Identify which cell holds the provided text, then report its (x, y) central coordinate. 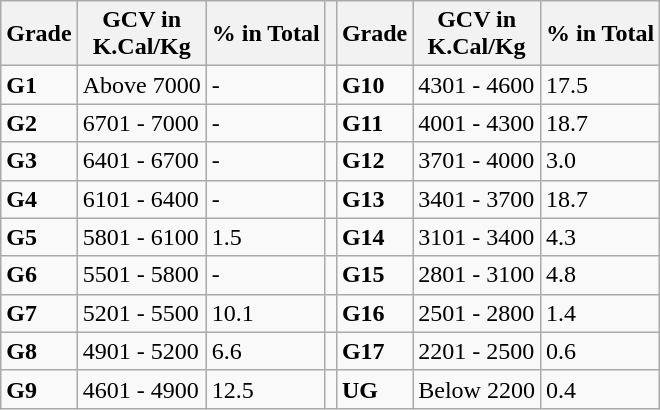
G10 (374, 85)
UG (374, 389)
2501 - 2800 (477, 313)
3701 - 4000 (477, 161)
G17 (374, 351)
G5 (39, 237)
G13 (374, 199)
5501 - 5800 (142, 275)
4.8 (600, 275)
4001 - 4300 (477, 123)
3401 - 3700 (477, 199)
G12 (374, 161)
17.5 (600, 85)
G14 (374, 237)
1.4 (600, 313)
G6 (39, 275)
G15 (374, 275)
G8 (39, 351)
0.6 (600, 351)
12.5 (266, 389)
G4 (39, 199)
3101 - 3400 (477, 237)
1.5 (266, 237)
2801 - 3100 (477, 275)
G1 (39, 85)
4901 - 5200 (142, 351)
Above 7000 (142, 85)
G2 (39, 123)
G16 (374, 313)
5201 - 5500 (142, 313)
6101 - 6400 (142, 199)
G3 (39, 161)
3.0 (600, 161)
6701 - 7000 (142, 123)
0.4 (600, 389)
4601 - 4900 (142, 389)
Below 2200 (477, 389)
4.3 (600, 237)
6401 - 6700 (142, 161)
2201 - 2500 (477, 351)
6.6 (266, 351)
4301 - 4600 (477, 85)
10.1 (266, 313)
G9 (39, 389)
G7 (39, 313)
G11 (374, 123)
5801 - 6100 (142, 237)
